Provide the (x, y) coordinate of the cell's center where the given text is located.  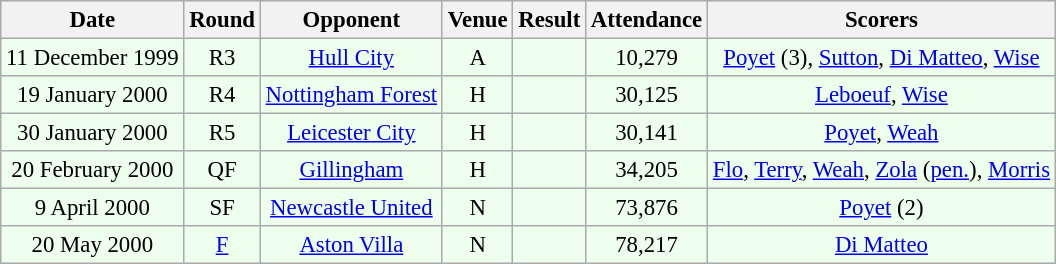
Hull City (351, 58)
Date (92, 20)
Poyet, Weah (881, 133)
11 December 1999 (92, 58)
Newcastle United (351, 208)
Aston Villa (351, 245)
9 April 2000 (92, 208)
Nottingham Forest (351, 95)
R3 (222, 58)
F (222, 245)
Flo, Terry, Weah, Zola (pen.), Morris (881, 170)
30,125 (647, 95)
Di Matteo (881, 245)
Venue (478, 20)
SF (222, 208)
78,217 (647, 245)
R4 (222, 95)
Gillingham (351, 170)
Opponent (351, 20)
Scorers (881, 20)
73,876 (647, 208)
R5 (222, 133)
20 May 2000 (92, 245)
Leboeuf, Wise (881, 95)
34,205 (647, 170)
Poyet (2) (881, 208)
30 January 2000 (92, 133)
Result (550, 20)
20 February 2000 (92, 170)
10,279 (647, 58)
Attendance (647, 20)
30,141 (647, 133)
QF (222, 170)
Leicester City (351, 133)
Poyet (3), Sutton, Di Matteo, Wise (881, 58)
A (478, 58)
Round (222, 20)
19 January 2000 (92, 95)
